Extract the (X, Y) coordinate from the center of the cell holding the provided text.  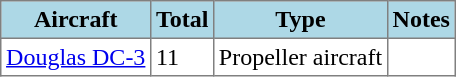
Notes (421, 20)
Douglas DC-3 (76, 57)
Propeller aircraft (301, 57)
Aircraft (76, 20)
Total (182, 20)
11 (182, 57)
Type (301, 20)
